Locate the cell with the specified text and output its (x, y) center coordinate. 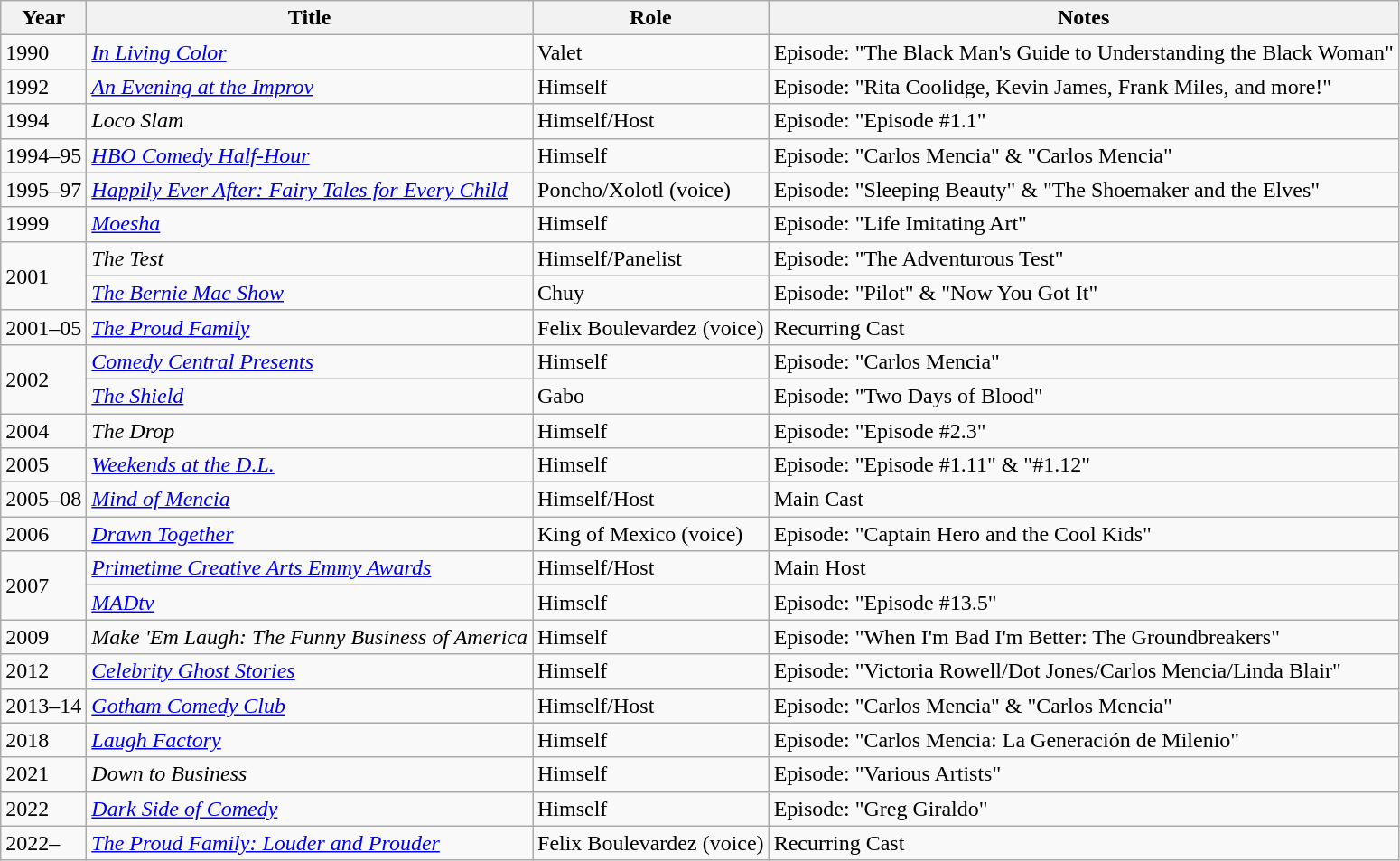
Make 'Em Laugh: The Funny Business of America (310, 637)
The Test (310, 258)
Dark Side of Comedy (310, 809)
2001–05 (43, 327)
2013–14 (43, 706)
1994 (43, 121)
Laugh Factory (310, 740)
Title (310, 18)
2006 (43, 534)
Episode: "Carlos Mencia" (1084, 361)
2022 (43, 809)
The Bernie Mac Show (310, 293)
Episode: "Victoria Rowell/Dot Jones/Carlos Mencia/Linda Blair" (1084, 671)
The Shield (310, 396)
1999 (43, 224)
Mind of Mencia (310, 500)
1994–95 (43, 155)
2001 (43, 276)
Gotham Comedy Club (310, 706)
2007 (43, 585)
Episode: "Sleeping Beauty" & "The Shoemaker and the Elves" (1084, 190)
Episode: "Episode #1.1" (1084, 121)
Episode: "When I'm Bad I'm Better: The Groundbreakers" (1084, 637)
Episode: "Greg Giraldo" (1084, 809)
2009 (43, 637)
Primetime Creative Arts Emmy Awards (310, 568)
Episode: "The Black Man's Guide to Understanding the Black Woman" (1084, 52)
King of Mexico (voice) (651, 534)
2005–08 (43, 500)
Episode: "Episode #13.5" (1084, 603)
Weekends at the D.L. (310, 465)
Episode: "Captain Hero and the Cool Kids" (1084, 534)
HBO Comedy Half-Hour (310, 155)
Episode: "Life Imitating Art" (1084, 224)
The Proud Family: Louder and Prouder (310, 843)
2002 (43, 379)
Main Cast (1084, 500)
Valet (651, 52)
Episode: "Carlos Mencia: La Generación de Milenio" (1084, 740)
Gabo (651, 396)
1992 (43, 87)
1990 (43, 52)
Celebrity Ghost Stories (310, 671)
Episode: "Two Days of Blood" (1084, 396)
2012 (43, 671)
Episode: "Pilot" & "Now You Got It" (1084, 293)
Loco Slam (310, 121)
2005 (43, 465)
2022– (43, 843)
In Living Color (310, 52)
Year (43, 18)
Down to Business (310, 774)
Notes (1084, 18)
An Evening at the Improv (310, 87)
Episode: "The Adventurous Test" (1084, 258)
Episode: "Various Artists" (1084, 774)
Episode: "Episode #2.3" (1084, 431)
MADtv (310, 603)
Role (651, 18)
Episode: "Episode #1.11" & "#1.12" (1084, 465)
Drawn Together (310, 534)
2004 (43, 431)
Episode: "Rita Coolidge, Kevin James, Frank Miles, and more!" (1084, 87)
Poncho/Xolotl (voice) (651, 190)
The Proud Family (310, 327)
2018 (43, 740)
2021 (43, 774)
Himself/Panelist (651, 258)
Chuy (651, 293)
The Drop (310, 431)
Moesha (310, 224)
Main Host (1084, 568)
Happily Ever After: Fairy Tales for Every Child (310, 190)
Comedy Central Presents (310, 361)
1995–97 (43, 190)
